For the text-containing cell, return its midpoint in (x, y) coordinate format. 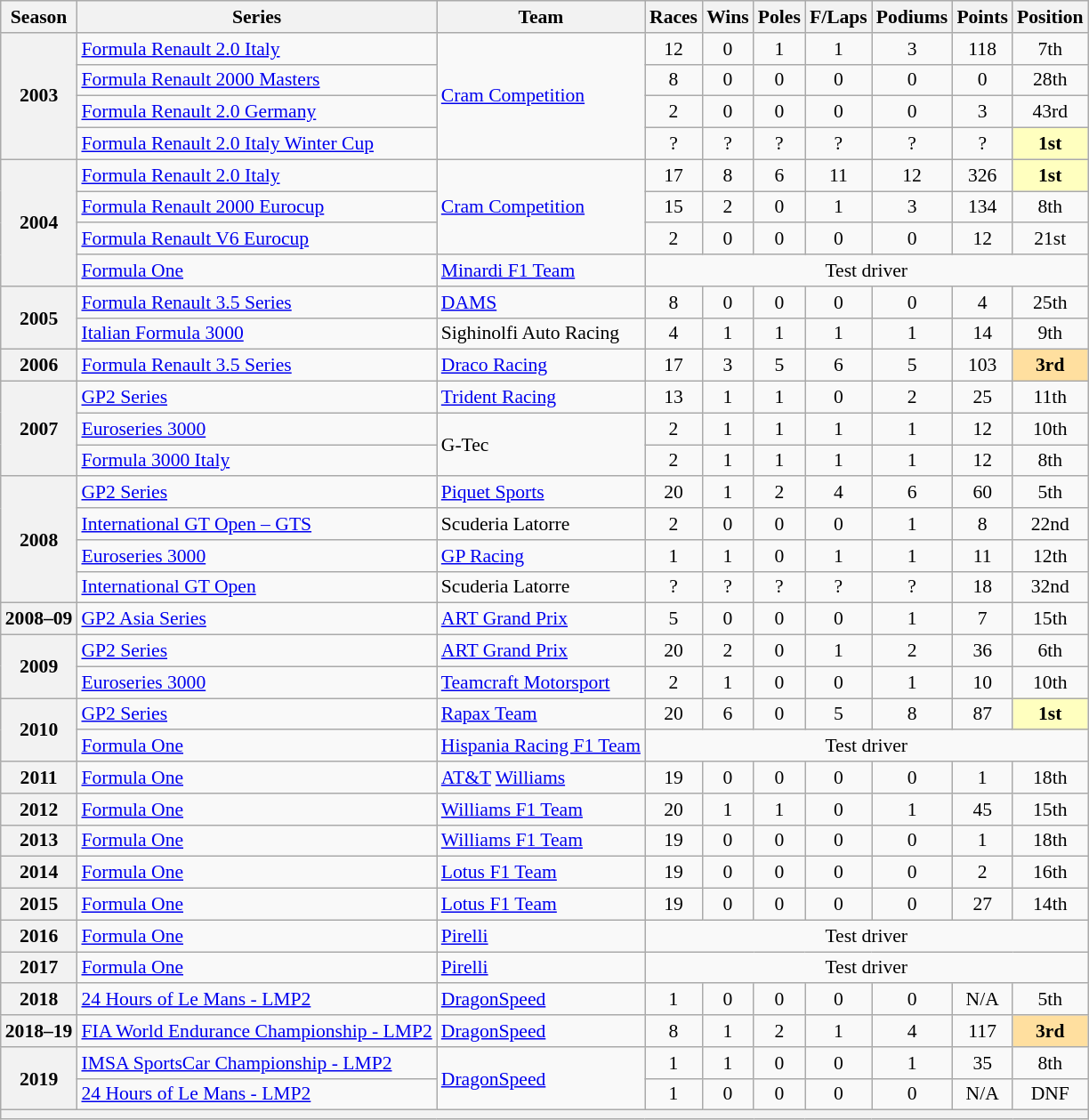
2017 (39, 968)
Draco Racing (541, 366)
Series (256, 17)
2019 (39, 1078)
6th (1050, 651)
36 (982, 651)
60 (982, 493)
21st (1050, 239)
Formula Renault 2000 Masters (256, 80)
Formula Renault 2000 Eurocup (256, 207)
Hispania Racing F1 Team (541, 746)
28th (1050, 80)
Season (39, 17)
Minardi F1 Team (541, 270)
18 (982, 587)
GP Racing (541, 556)
2015 (39, 905)
Teamcraft Motorsport (541, 682)
35 (982, 1063)
25th (1050, 302)
Formula Renault 2.0 Italy Winter Cup (256, 144)
IMSA SportsCar Championship - LMP2 (256, 1063)
2008–09 (39, 619)
GP2 Asia Series (256, 619)
Formula Renault 2.0 Germany (256, 112)
Formula 3000 Italy (256, 461)
326 (982, 175)
Piquet Sports (541, 493)
2010 (39, 729)
2011 (39, 778)
22nd (1050, 524)
43rd (1050, 112)
12th (1050, 556)
2018 (39, 1000)
25 (982, 398)
7th (1050, 49)
2012 (39, 810)
11th (1050, 398)
134 (982, 207)
2004 (39, 222)
2005 (39, 318)
Points (982, 17)
DAMS (541, 302)
2008 (39, 540)
7 (982, 619)
2009 (39, 667)
117 (982, 1031)
2016 (39, 936)
International GT Open (256, 587)
Trident Racing (541, 398)
2014 (39, 873)
FIA World Endurance Championship - LMP2 (256, 1031)
27 (982, 905)
Poles (779, 17)
AT&T Williams (541, 778)
Team (541, 17)
Podiums (913, 17)
2007 (39, 429)
15 (674, 207)
45 (982, 810)
14 (982, 334)
87 (982, 714)
Position (1050, 17)
13 (674, 398)
2003 (39, 96)
9th (1050, 334)
10 (982, 682)
F/Laps (838, 17)
14th (1050, 905)
DNF (1050, 1094)
Italian Formula 3000 (256, 334)
Wins (728, 17)
118 (982, 49)
Formula Renault V6 Eurocup (256, 239)
32nd (1050, 587)
2013 (39, 841)
103 (982, 366)
Sighinolfi Auto Racing (541, 334)
Rapax Team (541, 714)
16th (1050, 873)
International GT Open – GTS (256, 524)
G-Tec (541, 445)
Races (674, 17)
2018–19 (39, 1031)
2006 (39, 366)
